Find where the given text appears and provide that cell's center as [x, y] coordinate. 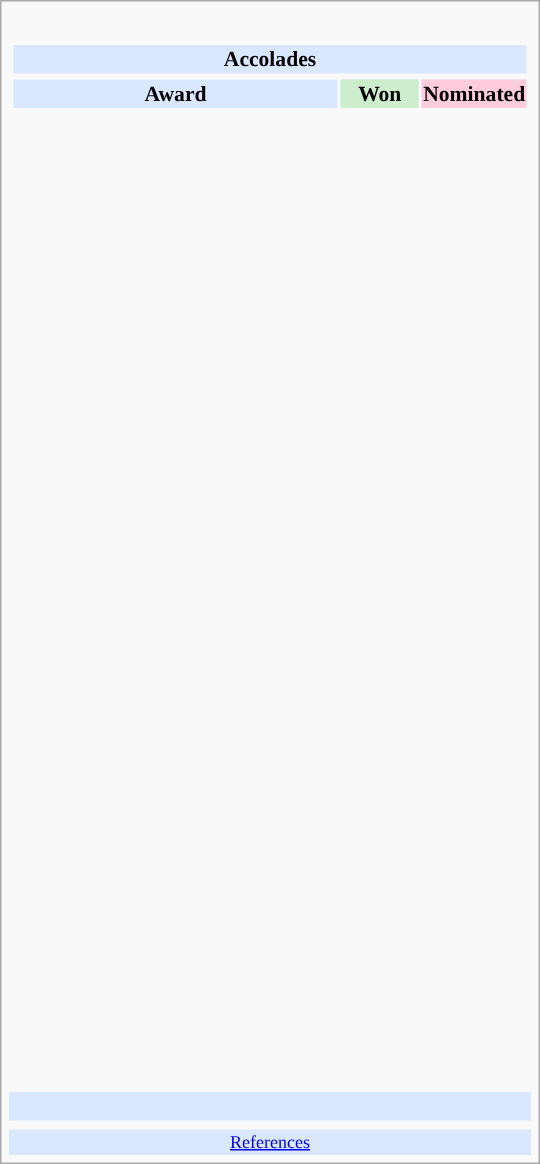
Award [175, 93]
References [270, 1142]
Accolades [270, 59]
Accolades Award Won Nominated [270, 552]
Nominated [474, 93]
Won [380, 93]
